From the cell containing the given text, extract its center point as [x, y] coordinate. 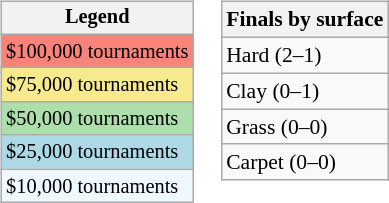
Hard (2–1) [304, 55]
Clay (0–1) [304, 91]
$25,000 tournaments [97, 152]
$10,000 tournaments [97, 186]
Legend [97, 18]
Grass (0–0) [304, 127]
$50,000 tournaments [97, 119]
$75,000 tournaments [97, 85]
$100,000 tournaments [97, 51]
Carpet (0–0) [304, 162]
Finals by surface [304, 20]
